Capture the cell that displays the provided text and extract its [x, y] central coordinate. 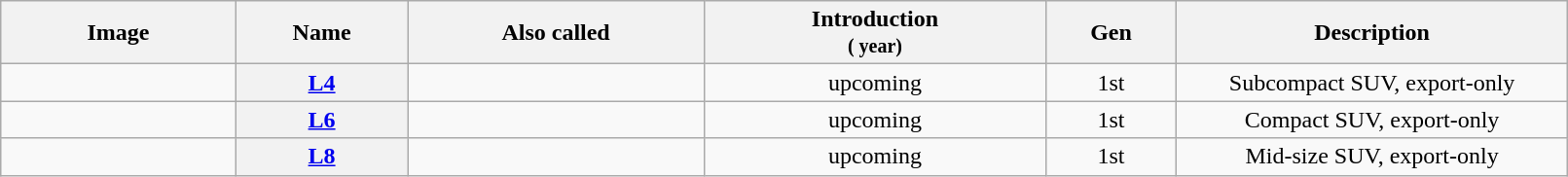
Mid-size SUV, export-only [1372, 157]
L8 [321, 157]
L4 [321, 83]
Compact SUV, export-only [1372, 120]
Also called [556, 33]
Gen [1112, 33]
Introduction( year) [874, 33]
Image [119, 33]
L6 [321, 120]
Description [1372, 33]
Name [321, 33]
Subcompact SUV, export-only [1372, 83]
